Search for the cell housing the specified text and yield its (X, Y) center coordinate. 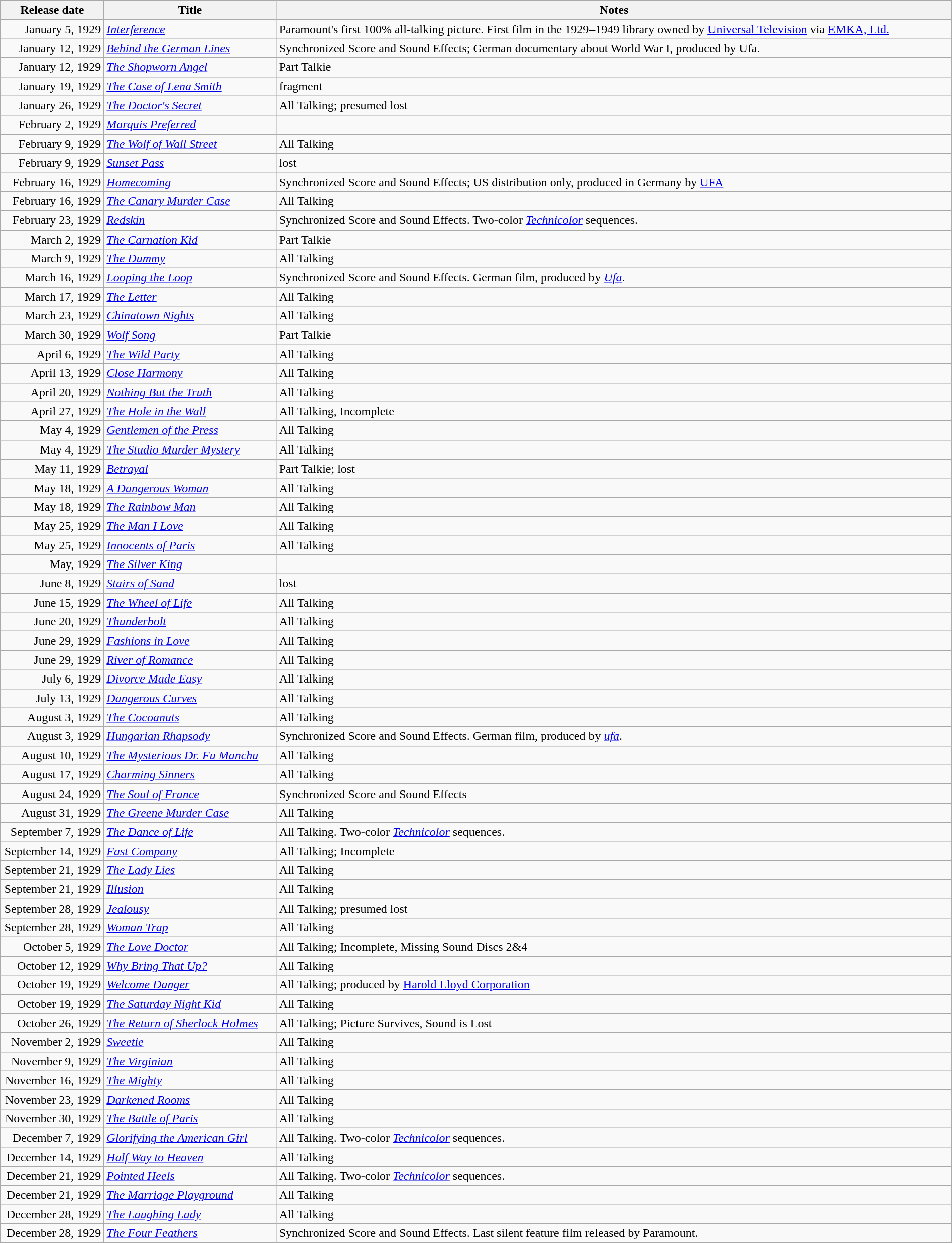
Part Talkie; lost (614, 469)
The Wolf of Wall Street (190, 144)
Illusion (190, 889)
Pointed Heels (190, 1176)
August 17, 1929 (52, 774)
Close Harmony (190, 373)
February 2, 1929 (52, 125)
Behind the German Lines (190, 48)
Notes (614, 10)
Sunset Pass (190, 163)
The Rainbow Man (190, 507)
February 23, 1929 (52, 220)
The Hole in the Wall (190, 411)
Synchronized Score and Sound Effects; US distribution only, produced in Germany by UFA (614, 182)
January 26, 1929 (52, 105)
November 2, 1929 (52, 1042)
fragment (614, 86)
The Doctor's Secret (190, 105)
Fashions in Love (190, 641)
April 13, 1929 (52, 373)
The Cocoanuts (190, 717)
Glorifying the American Girl (190, 1138)
Paramount's first 100% all-talking picture. First film in the 1929–1949 library owned by Universal Television via EMKA, Ltd. (614, 29)
River of Romance (190, 660)
The Lady Lies (190, 870)
The Mysterious Dr. Fu Manchu (190, 755)
Synchronized Score and Sound Effects. German film, produced by ufa. (614, 736)
All Talking, Incomplete (614, 411)
Homecoming (190, 182)
Jealousy (190, 909)
The Canary Murder Case (190, 201)
Stairs of Sand (190, 584)
Synchronized Score and Sound Effects. German film, produced by Ufa. (614, 278)
The Dance of Life (190, 832)
November 23, 1929 (52, 1099)
April 27, 1929 (52, 411)
Innocents of Paris (190, 545)
October 12, 1929 (52, 966)
Charming Sinners (190, 774)
March 2, 1929 (52, 240)
September 14, 1929 (52, 851)
March 30, 1929 (52, 335)
The Silver King (190, 564)
The Saturday Night Kid (190, 1004)
Chinatown Nights (190, 316)
The Carnation Kid (190, 240)
June 20, 1929 (52, 622)
The Shopworn Angel (190, 67)
All Talking; produced by Harold Lloyd Corporation (614, 985)
The Four Feathers (190, 1233)
The Dummy (190, 259)
Welcome Danger (190, 985)
August 31, 1929 (52, 813)
The Laughing Lady (190, 1214)
May, 1929 (52, 564)
January 5, 1929 (52, 29)
May 11, 1929 (52, 469)
March 17, 1929 (52, 297)
All Talking; Incomplete (614, 851)
Sweetie (190, 1042)
The Case of Lena Smith (190, 86)
The Virginian (190, 1061)
August 10, 1929 (52, 755)
The Return of Sherlock Holmes (190, 1023)
The Battle of Paris (190, 1118)
March 9, 1929 (52, 259)
Divorce Made Easy (190, 679)
The Studio Murder Mystery (190, 449)
Looping the Loop (190, 278)
Gentlemen of the Press (190, 430)
April 20, 1929 (52, 392)
October 5, 1929 (52, 947)
The Marriage Playground (190, 1195)
October 26, 1929 (52, 1023)
The Mighty (190, 1080)
The Greene Murder Case (190, 813)
June 8, 1929 (52, 584)
The Letter (190, 297)
Synchronized Score and Sound Effects. Two-color Technicolor sequences. (614, 220)
November 9, 1929 (52, 1061)
All Talking; Incomplete, Missing Sound Discs 2&4 (614, 947)
The Wild Party (190, 354)
Marquis Preferred (190, 125)
Wolf Song (190, 335)
Hungarian Rhapsody (190, 736)
The Soul of France (190, 794)
A Dangerous Woman (190, 488)
Synchronized Score and Sound Effects (614, 794)
July 6, 1929 (52, 679)
June 15, 1929 (52, 603)
Release date (52, 10)
March 23, 1929 (52, 316)
Synchronized Score and Sound Effects; German documentary about World War I, produced by Ufa. (614, 48)
Redskin (190, 220)
December 7, 1929 (52, 1138)
April 6, 1929 (52, 354)
Nothing But the Truth (190, 392)
Betrayal (190, 469)
Woman Trap (190, 928)
Title (190, 10)
November 16, 1929 (52, 1080)
All Talking; Picture Survives, Sound is Lost (614, 1023)
August 24, 1929 (52, 794)
January 19, 1929 (52, 86)
Fast Company (190, 851)
Half Way to Heaven (190, 1157)
Synchronized Score and Sound Effects. Last silent feature film released by Paramount. (614, 1233)
Darkened Rooms (190, 1099)
July 13, 1929 (52, 698)
November 30, 1929 (52, 1118)
The Love Doctor (190, 947)
The Wheel of Life (190, 603)
December 14, 1929 (52, 1157)
Dangerous Curves (190, 698)
Interference (190, 29)
March 16, 1929 (52, 278)
Thunderbolt (190, 622)
Why Bring That Up? (190, 966)
September 7, 1929 (52, 832)
The Man I Love (190, 526)
